Return [x, y] of the center of cell containing provided text 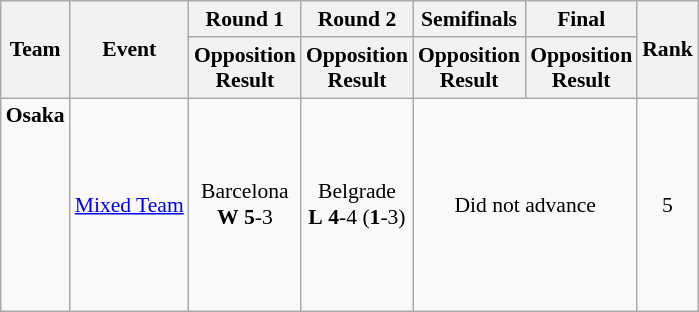
Osaka [36, 205]
Mixed Team [130, 205]
Did not advance [525, 205]
Rank [668, 50]
Round 1 [245, 19]
Belgrade L 4-4 (1-3) [357, 205]
Barcelona W 5-3 [245, 205]
Final [581, 19]
Semifinals [469, 19]
Round 2 [357, 19]
Team [36, 50]
Event [130, 50]
5 [668, 205]
